Return [x, y] of the center of cell containing provided text 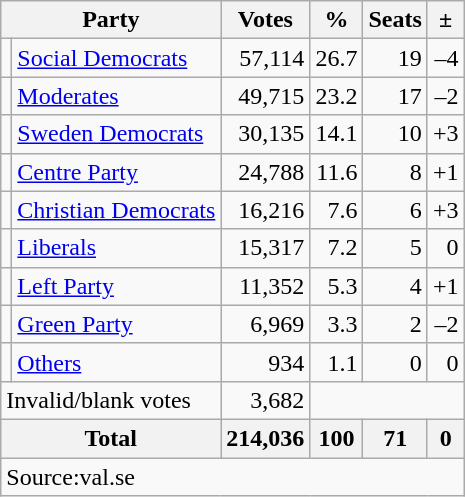
4 [395, 286]
Party [111, 20]
Social Democrats [116, 58]
Moderates [116, 96]
6 [395, 210]
Total [111, 438]
11,352 [266, 286]
7.6 [336, 210]
% [336, 20]
100 [336, 438]
Christian Democrats [116, 210]
3,682 [266, 400]
2 [395, 324]
Sweden Democrats [116, 134]
Others [116, 362]
± [446, 20]
–4 [446, 58]
7.2 [336, 248]
17 [395, 96]
23.2 [336, 96]
15,317 [266, 248]
5 [395, 248]
30,135 [266, 134]
Green Party [116, 324]
71 [395, 438]
Centre Party [116, 172]
3.3 [336, 324]
19 [395, 58]
26.7 [336, 58]
Invalid/blank votes [111, 400]
57,114 [266, 58]
8 [395, 172]
11.6 [336, 172]
Votes [266, 20]
214,036 [266, 438]
16,216 [266, 210]
Left Party [116, 286]
6,969 [266, 324]
24,788 [266, 172]
Seats [395, 20]
10 [395, 134]
1.1 [336, 362]
14.1 [336, 134]
49,715 [266, 96]
Source:val.se [232, 477]
934 [266, 362]
5.3 [336, 286]
Liberals [116, 248]
